Output the [x, y] coordinate of the center of the cell containing the given text.  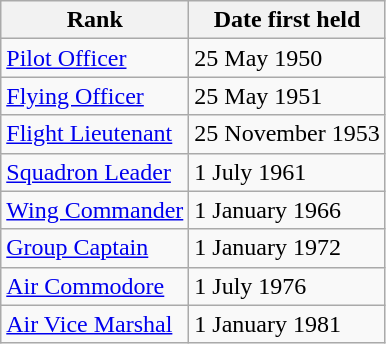
Rank [95, 20]
1 January 1966 [287, 210]
1 January 1972 [287, 248]
Flying Officer [95, 96]
Wing Commander [95, 210]
1 July 1961 [287, 172]
25 May 1951 [287, 96]
25 November 1953 [287, 134]
1 January 1981 [287, 324]
Date first held [287, 20]
Squadron Leader [95, 172]
Air Commodore [95, 286]
25 May 1950 [287, 58]
Group Captain [95, 248]
Flight Lieutenant [95, 134]
Air Vice Marshal [95, 324]
Pilot Officer [95, 58]
1 July 1976 [287, 286]
